Provide the (X, Y) coordinate of the cell's center where the given text is located.  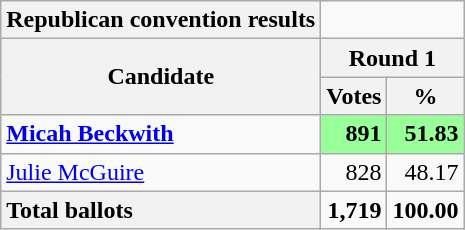
Total ballots (161, 210)
51.83 (426, 134)
1,719 (354, 210)
828 (354, 172)
891 (354, 134)
Round 1 (392, 58)
100.00 (426, 210)
Micah Beckwith (161, 134)
Votes (354, 96)
48.17 (426, 172)
Republican convention results (161, 20)
% (426, 96)
Julie McGuire (161, 172)
Candidate (161, 77)
